Locate the cell with the specified text and output its [X, Y] center coordinate. 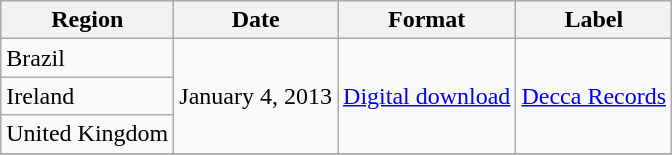
Format [427, 20]
United Kingdom [88, 134]
Decca Records [594, 96]
Label [594, 20]
Brazil [88, 58]
Digital download [427, 96]
January 4, 2013 [256, 96]
Region [88, 20]
Ireland [88, 96]
Date [256, 20]
